Pinpoint the cell where the given text exists, returning its (X, Y) midpoint coordinate. 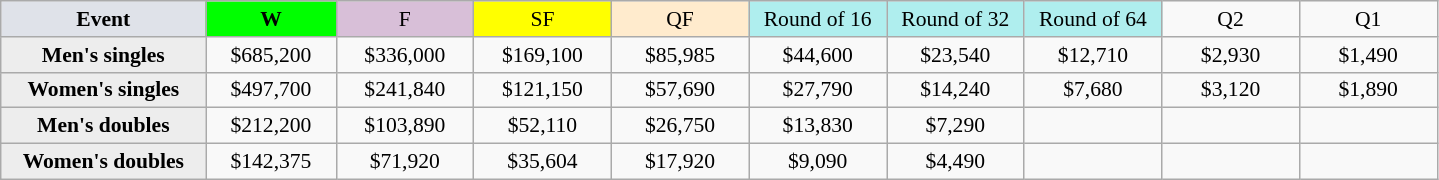
$7,680 (1093, 90)
$52,110 (543, 126)
$14,240 (955, 90)
$23,540 (955, 55)
Men's doubles (104, 126)
$1,890 (1368, 90)
$2,930 (1231, 55)
$169,100 (543, 55)
$12,710 (1093, 55)
Men's singles (104, 55)
$212,200 (271, 126)
F (405, 19)
$85,985 (680, 55)
$142,375 (271, 162)
$4,490 (955, 162)
Round of 32 (955, 19)
Round of 16 (818, 19)
Women's singles (104, 90)
$27,790 (818, 90)
$685,200 (271, 55)
$121,150 (543, 90)
QF (680, 19)
$71,920 (405, 162)
$1,490 (1368, 55)
W (271, 19)
SF (543, 19)
$44,600 (818, 55)
$241,840 (405, 90)
$3,120 (1231, 90)
$7,290 (955, 126)
$35,604 (543, 162)
$336,000 (405, 55)
Women's doubles (104, 162)
$9,090 (818, 162)
$13,830 (818, 126)
$103,890 (405, 126)
Event (104, 19)
Round of 64 (1093, 19)
Q2 (1231, 19)
$497,700 (271, 90)
$17,920 (680, 162)
Q1 (1368, 19)
$57,690 (680, 90)
$26,750 (680, 126)
